Extract the (X, Y) coordinate from the center of the cell holding the provided text.  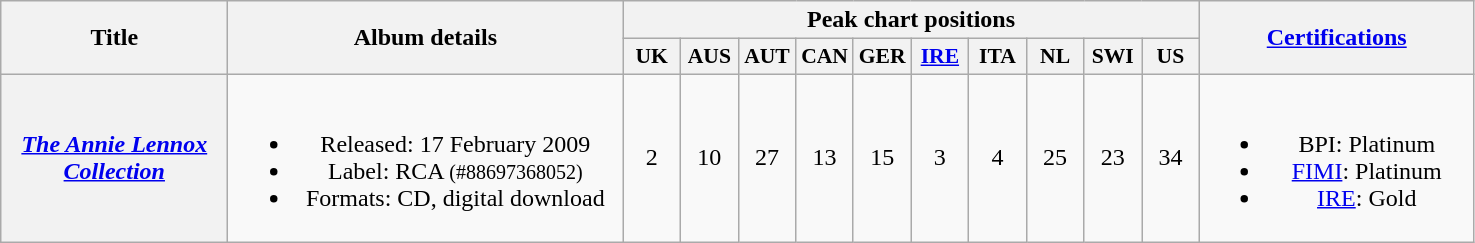
Released: 17 February 2009Label: RCA (#88697368052)Formats: CD, digital download (426, 158)
25 (1055, 158)
ITA (998, 57)
27 (767, 158)
23 (1113, 158)
4 (998, 158)
GER (882, 57)
Peak chart positions (911, 20)
3 (940, 158)
AUS (710, 57)
UK (652, 57)
15 (882, 158)
Title (114, 38)
10 (710, 158)
AUT (767, 57)
BPI: PlatinumFIMI: PlatinumIRE: Gold (1336, 158)
CAN (825, 57)
Album details (426, 38)
13 (825, 158)
2 (652, 158)
US (1171, 57)
SWI (1113, 57)
The Annie Lennox Collection (114, 158)
NL (1055, 57)
34 (1171, 158)
Certifications (1336, 38)
IRE (940, 57)
